Identify which cell holds the provided text, then report its [X, Y] central coordinate. 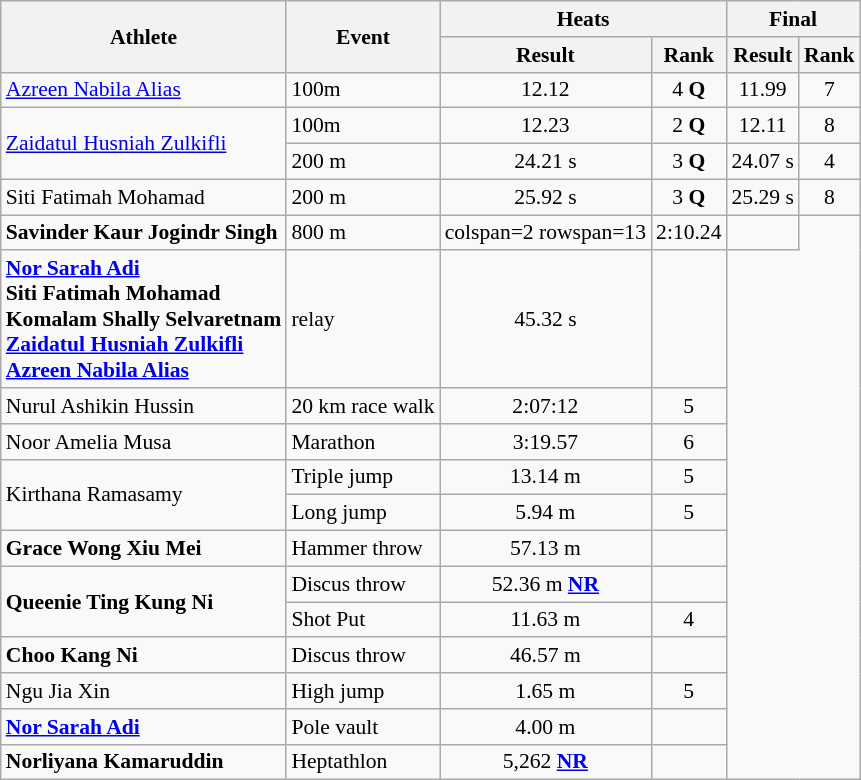
12.12 [546, 90]
Ngu Jia Xin [144, 691]
2:07:12 [546, 406]
25.92 s [546, 197]
Nor Sarah AdiSiti Fatimah MohamadKomalam Shally SelvaretnamZaidatul Husniah ZulkifliAzreen Nabila Alias [144, 320]
Savinder Kaur Jogindr Singh [144, 233]
Choo Kang Ni [144, 656]
Siti Fatimah Mohamad [144, 197]
20 km race walk [362, 406]
24.07 s [763, 162]
Heats [584, 19]
5,262 NR [546, 762]
High jump [362, 691]
Kirthana Ramasamy [144, 494]
2 Q [688, 126]
Long jump [362, 513]
Azreen Nabila Alias [144, 90]
Athlete [144, 36]
52.36 m NR [546, 584]
11.99 [763, 90]
4.00 m [546, 727]
Noor Amelia Musa [144, 442]
1.65 m [546, 691]
Zaidatul Husniah Zulkifli [144, 144]
Nor Sarah Adi [144, 727]
25.29 s [763, 197]
13.14 m [546, 477]
12.11 [763, 126]
4 Q [688, 90]
Pole vault [362, 727]
Hammer throw [362, 549]
Shot Put [362, 620]
Event [362, 36]
Final [794, 19]
Nurul Ashikin Hussin [144, 406]
Heptathlon [362, 762]
11.63 m [546, 620]
Marathon [362, 442]
7 [830, 90]
45.32 s [546, 320]
6 [688, 442]
12.23 [546, 126]
relay [362, 320]
Grace Wong Xiu Mei [144, 549]
46.57 m [546, 656]
2:10.24 [688, 233]
Queenie Ting Kung Ni [144, 602]
3:19.57 [546, 442]
24.21 s [546, 162]
Triple jump [362, 477]
colspan=2 rowspan=13 [546, 233]
Norliyana Kamaruddin [144, 762]
800 m [362, 233]
5.94 m [546, 513]
57.13 m [546, 549]
